Return the [x, y] coordinate for the center point of the cell that contains the specified text.  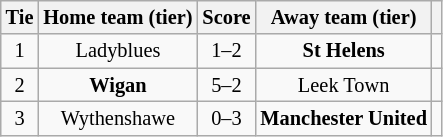
0–3 [226, 118]
5–2 [226, 85]
Tie [20, 17]
1–2 [226, 51]
Wythenshawe [118, 118]
Ladyblues [118, 51]
3 [20, 118]
St Helens [343, 51]
Score [226, 17]
1 [20, 51]
2 [20, 85]
Away team (tier) [343, 17]
Home team (tier) [118, 17]
Leek Town [343, 85]
Manchester United [343, 118]
Wigan [118, 85]
